Identify which cell holds the provided text, then report its [X, Y] central coordinate. 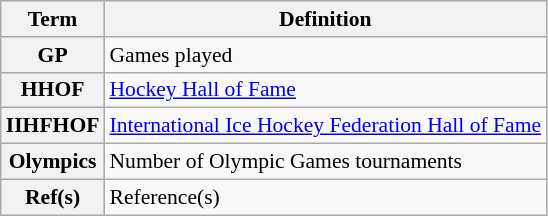
Olympics [53, 162]
Games played [325, 55]
Reference(s) [325, 197]
Ref(s) [53, 197]
GP [53, 55]
Term [53, 19]
International Ice Hockey Federation Hall of Fame [325, 126]
Hockey Hall of Fame [325, 90]
Number of Olympic Games tournaments [325, 162]
Definition [325, 19]
IIHFHOF [53, 126]
HHOF [53, 90]
